Output the [x, y] coordinate of the center of the cell containing the given text.  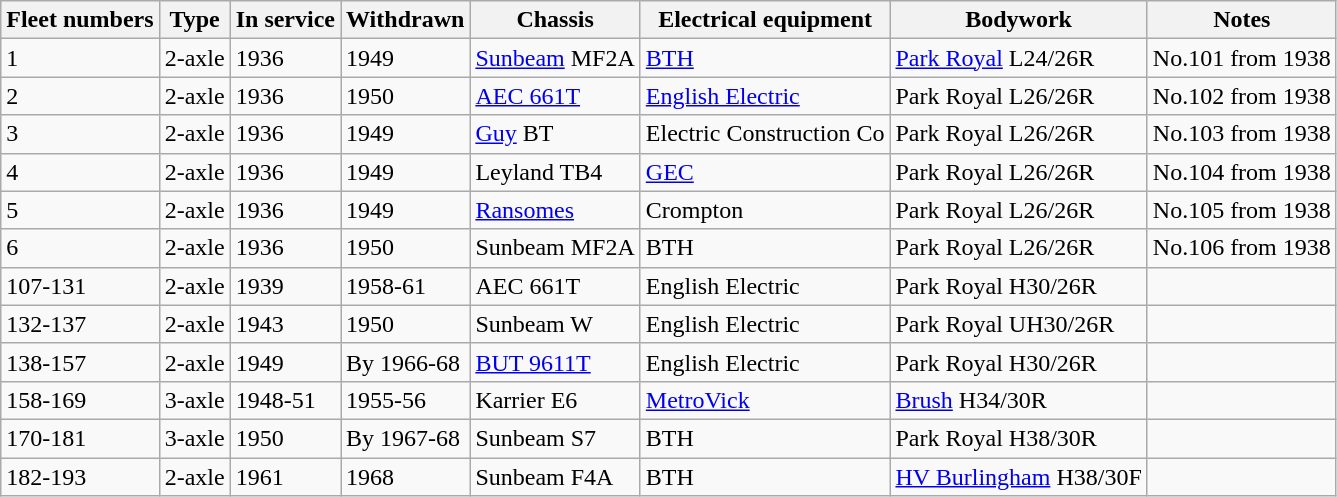
170-181 [80, 438]
1948-51 [285, 400]
1939 [285, 286]
132-137 [80, 324]
Sunbeam F4A [555, 477]
BUT 9611T [555, 362]
GEC [765, 172]
By 1966-68 [406, 362]
Leyland TB4 [555, 172]
No.102 from 1938 [1242, 96]
No.104 from 1938 [1242, 172]
Electric Construction Co [765, 134]
Notes [1242, 20]
Bodywork [1018, 20]
3 [80, 134]
1968 [406, 477]
138-157 [80, 362]
Sunbeam S7 [555, 438]
1943 [285, 324]
6 [80, 248]
Brush H34/30R [1018, 400]
In service [285, 20]
HV Burlingham H38/30F [1018, 477]
No.103 from 1938 [1242, 134]
1958-61 [406, 286]
By 1967-68 [406, 438]
Electrical equipment [765, 20]
Park Royal L24/26R [1018, 58]
1 [80, 58]
1961 [285, 477]
Park Royal H38/30R [1018, 438]
2 [80, 96]
1955-56 [406, 400]
Sunbeam W [555, 324]
Fleet numbers [80, 20]
Park Royal UH30/26R [1018, 324]
No.106 from 1938 [1242, 248]
Karrier E6 [555, 400]
No.105 from 1938 [1242, 210]
Crompton [765, 210]
Ransomes [555, 210]
158-169 [80, 400]
No.101 from 1938 [1242, 58]
4 [80, 172]
5 [80, 210]
107-131 [80, 286]
MetroVick [765, 400]
Type [194, 20]
Withdrawn [406, 20]
182-193 [80, 477]
Guy BT [555, 134]
Chassis [555, 20]
